Output the (X, Y) coordinate of the center of the cell containing the given text.  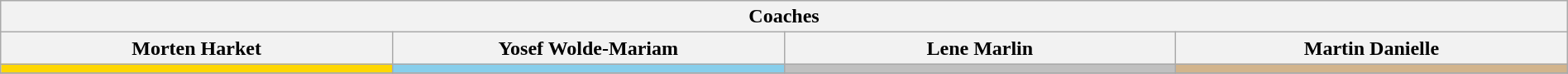
Morten Harket (197, 48)
Coaches (784, 17)
Yosef Wolde-Mariam (588, 48)
Martin Danielle (1372, 48)
Lene Marlin (980, 48)
